Detect which cell encompasses the target text, then output its [x, y] center coordinate. 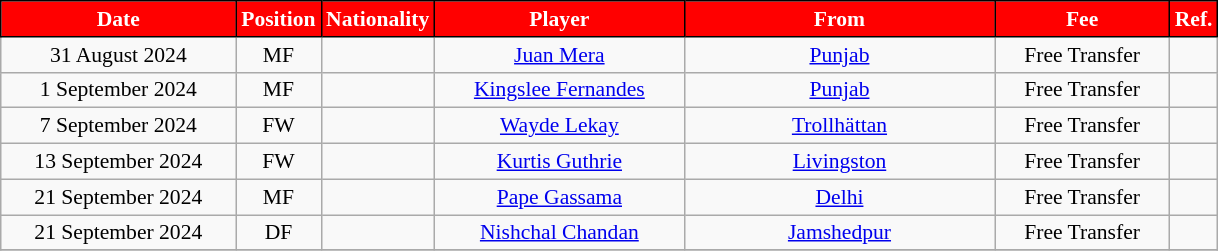
Nationality [378, 19]
13 September 2024 [118, 162]
1 September 2024 [118, 90]
Ref. [1194, 19]
Kingslee Fernandes [559, 90]
Nishchal Chandan [559, 233]
Fee [1082, 19]
From [839, 19]
Livingston [839, 162]
Juan Mera [559, 55]
Kurtis Guthrie [559, 162]
7 September 2024 [118, 126]
Wayde Lekay [559, 126]
Pape Gassama [559, 197]
Trollhättan [839, 126]
Position [278, 19]
31 August 2024 [118, 55]
Delhi [839, 197]
DF [278, 233]
Jamshedpur [839, 233]
Player [559, 19]
Date [118, 19]
